Determine the (X, Y) coordinate at the center of the cell enclosing the given text.  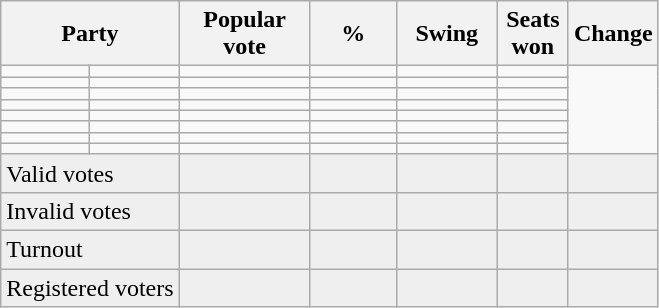
Turnout (90, 249)
Invalid votes (90, 211)
Party (90, 34)
Registered voters (90, 287)
Valid votes (90, 173)
Change (613, 34)
Seatswon (532, 34)
Popular vote (244, 34)
Swing (446, 34)
% (353, 34)
